Provide the [x, y] coordinate of the cell's center where the given text is located.  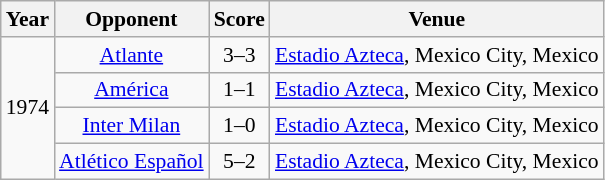
Atlético Español [132, 162]
Inter Milan [132, 126]
3–3 [240, 55]
1–1 [240, 90]
5–2 [240, 162]
Venue [437, 19]
Atlante [132, 55]
Year [28, 19]
Opponent [132, 19]
Score [240, 19]
1974 [28, 108]
América [132, 90]
1–0 [240, 126]
